Identify which cell holds the provided text, then report its (x, y) central coordinate. 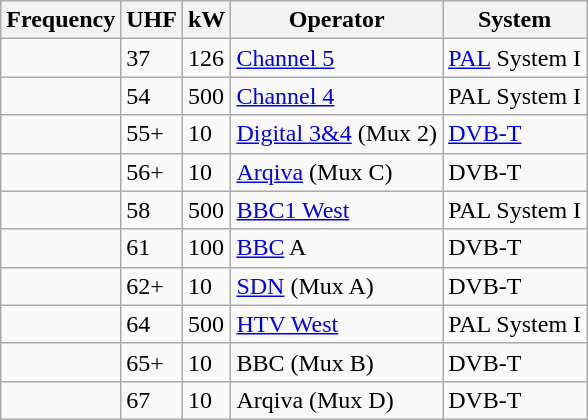
BBC A (337, 248)
126 (206, 58)
Operator (337, 20)
Arqiva (Mux D) (337, 400)
BBC1 West (337, 210)
Channel 5 (337, 58)
61 (152, 248)
56+ (152, 172)
65+ (152, 362)
UHF (152, 20)
Digital 3&4 (Mux 2) (337, 134)
37 (152, 58)
kW (206, 20)
Channel 4 (337, 96)
62+ (152, 286)
54 (152, 96)
Frequency (61, 20)
System (515, 20)
55+ (152, 134)
67 (152, 400)
100 (206, 248)
Arqiva (Mux C) (337, 172)
58 (152, 210)
BBC (Mux B) (337, 362)
SDN (Mux A) (337, 286)
HTV West (337, 324)
64 (152, 324)
